Locate the cell with the specified text and output its (x, y) center coordinate. 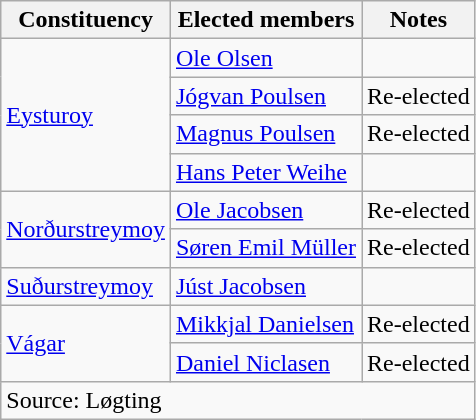
Source: Løgting (238, 400)
Suðurstreymoy (86, 286)
Notes (419, 20)
Ole Olsen (266, 58)
Magnus Poulsen (266, 134)
Elected members (266, 20)
Vágar (86, 343)
Mikkjal Danielsen (266, 324)
Norðurstreymoy (86, 229)
Júst Jacobsen (266, 286)
Constituency (86, 20)
Søren Emil Müller (266, 248)
Daniel Niclasen (266, 362)
Eysturoy (86, 115)
Ole Jacobsen (266, 210)
Hans Peter Weihe (266, 172)
Jógvan Poulsen (266, 96)
